From the cell containing the given text, extract its center point as [X, Y] coordinate. 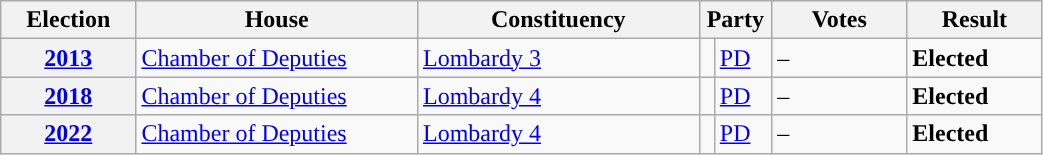
House [277, 20]
Election [68, 20]
Party [736, 20]
Result [974, 20]
Votes [840, 20]
2022 [68, 134]
Lombardy 3 [558, 58]
Constituency [558, 20]
2013 [68, 58]
2018 [68, 96]
